Scan for the cell matching the given text and deliver its (X, Y) coordinate at center. 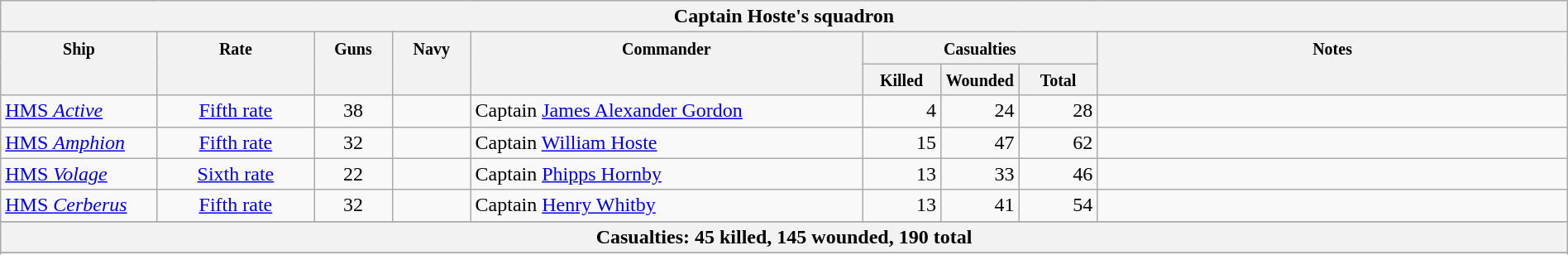
Captain Henry Whitby (667, 205)
28 (1059, 111)
54 (1059, 205)
Rate (235, 64)
15 (901, 142)
4 (901, 111)
22 (354, 174)
Casualties (980, 48)
Captain James Alexander Gordon (667, 111)
Wounded (979, 79)
38 (354, 111)
Navy (432, 64)
Captain Phipps Hornby (667, 174)
41 (979, 205)
47 (979, 142)
HMS Active (79, 111)
Guns (354, 64)
Sixth rate (235, 174)
Captain William Hoste (667, 142)
Killed (901, 79)
Casualties: 45 killed, 145 wounded, 190 total (784, 237)
62 (1059, 142)
HMS Cerberus (79, 205)
24 (979, 111)
HMS Amphion (79, 142)
46 (1059, 174)
HMS Volage (79, 174)
33 (979, 174)
Commander (667, 64)
Total (1059, 79)
Notes (1332, 64)
Captain Hoste's squadron (784, 17)
Ship (79, 64)
